Identify which cell holds the provided text, then report its (x, y) central coordinate. 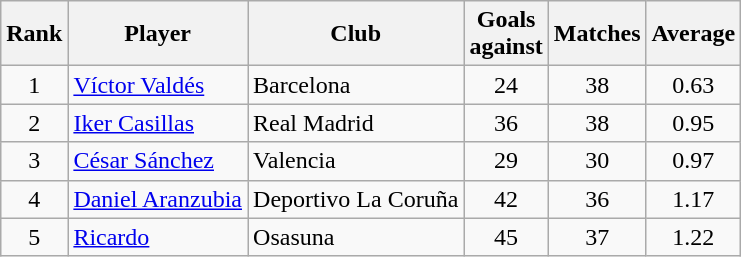
Average (694, 34)
1.22 (694, 237)
0.95 (694, 123)
Deportivo La Coruña (356, 199)
Iker Casillas (158, 123)
5 (34, 237)
45 (506, 237)
0.63 (694, 85)
Daniel Aranzubia (158, 199)
Víctor Valdés (158, 85)
1 (34, 85)
César Sánchez (158, 161)
Osasuna (356, 237)
37 (597, 237)
Goals against (506, 34)
4 (34, 199)
24 (506, 85)
2 (34, 123)
Club (356, 34)
Valencia (356, 161)
Ricardo (158, 237)
30 (597, 161)
Rank (34, 34)
Barcelona (356, 85)
Real Madrid (356, 123)
42 (506, 199)
1.17 (694, 199)
3 (34, 161)
Matches (597, 34)
Player (158, 34)
0.97 (694, 161)
29 (506, 161)
